Provide the [X, Y] coordinate of the cell's center where the given text is located.  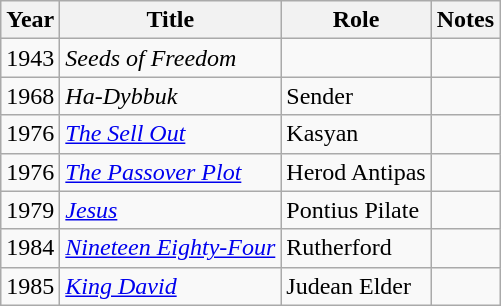
Judean Elder [356, 286]
1985 [30, 286]
Ha-Dybbuk [170, 96]
Seeds of Freedom [170, 58]
Jesus [170, 210]
King David [170, 286]
Year [30, 20]
Pontius Pilate [356, 210]
Nineteen Eighty-Four [170, 248]
Title [170, 20]
1979 [30, 210]
Role [356, 20]
Rutherford [356, 248]
Notes [465, 20]
The Passover Plot [170, 172]
1943 [30, 58]
Kasyan [356, 134]
Sender [356, 96]
1984 [30, 248]
1968 [30, 96]
Herod Antipas [356, 172]
The Sell Out [170, 134]
